Provide the (X, Y) coordinate of the cell's center where the given text is located.  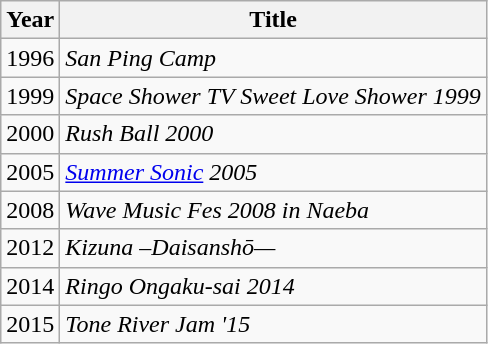
2015 (30, 324)
Summer Sonic 2005 (274, 172)
Space Shower TV Sweet Love Shower 1999 (274, 96)
2014 (30, 286)
1996 (30, 58)
Title (274, 20)
Wave Music Fes 2008 in Naeba (274, 210)
Kizuna –Daisanshō— (274, 248)
Tone River Jam '15 (274, 324)
San Ping Camp (274, 58)
2008 (30, 210)
2005 (30, 172)
Rush Ball 2000 (274, 134)
2000 (30, 134)
Ringo Ongaku-sai 2014 (274, 286)
Year (30, 20)
2012 (30, 248)
1999 (30, 96)
